Return (X, Y) of the center of cell containing provided text 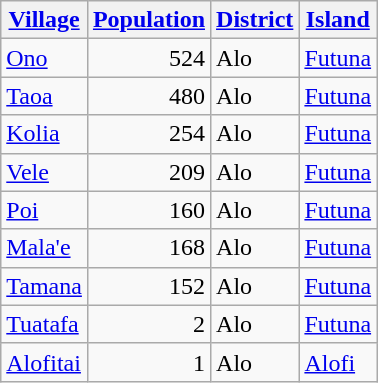
District (255, 20)
Island (338, 20)
168 (148, 248)
1 (148, 362)
209 (148, 172)
Ono (44, 58)
Vele (44, 172)
Kolia (44, 134)
480 (148, 96)
Tamana (44, 286)
Taoa (44, 96)
Poi (44, 210)
2 (148, 324)
Mala'e (44, 248)
Village (44, 20)
Alofitai (44, 362)
254 (148, 134)
152 (148, 286)
524 (148, 58)
160 (148, 210)
Alofi (338, 362)
Population (148, 20)
Tuatafa (44, 324)
